For the text-containing cell, return its midpoint in (X, Y) coordinate format. 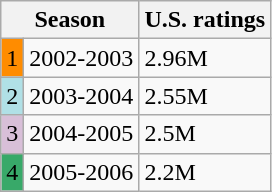
2.96M (205, 58)
1 (12, 58)
2.5M (205, 134)
2005-2006 (82, 172)
2002-2003 (82, 58)
4 (12, 172)
Season (70, 20)
2003-2004 (82, 96)
2004-2005 (82, 134)
2.55M (205, 96)
2.2M (205, 172)
2 (12, 96)
U.S. ratings (205, 20)
3 (12, 134)
